From the cell containing the given text, extract its center point as [X, Y] coordinate. 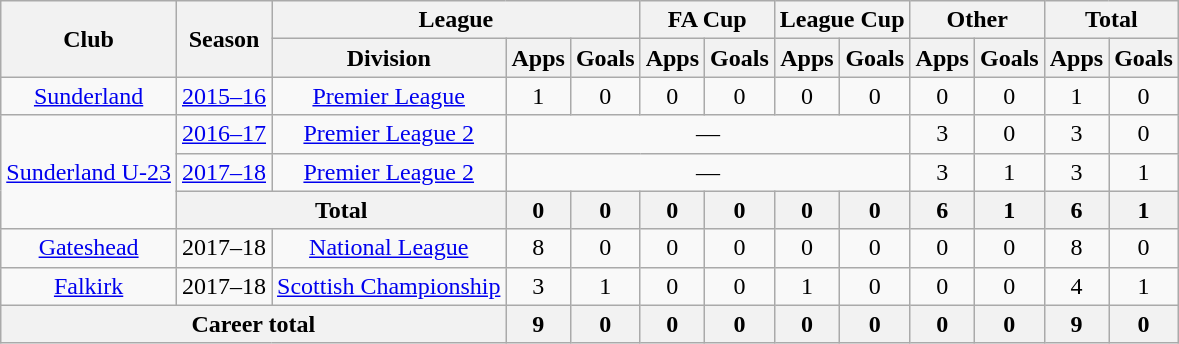
Other [977, 20]
League Cup [842, 20]
Gateshead [89, 248]
League [456, 20]
2016–17 [224, 134]
Falkirk [89, 286]
4 [1076, 286]
Career total [254, 324]
Division [389, 58]
Premier League [389, 96]
Sunderland U-23 [89, 172]
National League [389, 248]
Club [89, 39]
Season [224, 39]
Scottish Championship [389, 286]
FA Cup [707, 20]
2015–16 [224, 96]
Sunderland [89, 96]
